Find where the given text appears and provide that cell's center as (X, Y) coordinate. 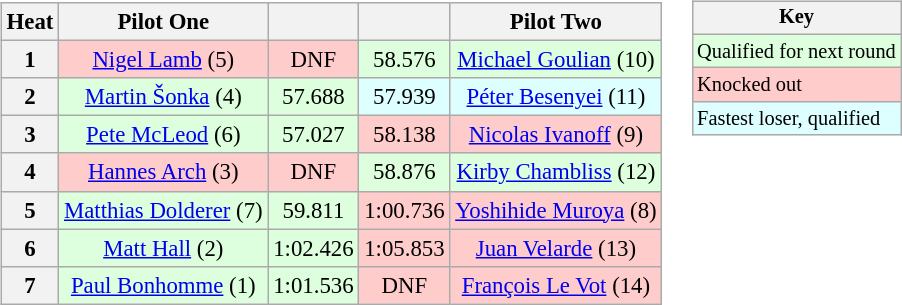
Pete McLeod (6) (164, 135)
Kirby Chambliss (12) (556, 172)
59.811 (314, 210)
Matthias Dolderer (7) (164, 210)
1:02.426 (314, 248)
1 (30, 60)
Knocked out (796, 85)
Paul Bonhomme (1) (164, 285)
Michael Goulian (10) (556, 60)
57.027 (314, 135)
Heat (30, 22)
Qualified for next round (796, 51)
Pilot One (164, 22)
2 (30, 97)
57.939 (404, 97)
4 (30, 172)
1:01.536 (314, 285)
Nicolas Ivanoff (9) (556, 135)
Fastest loser, qualified (796, 119)
Matt Hall (2) (164, 248)
Péter Besenyei (11) (556, 97)
Nigel Lamb (5) (164, 60)
Hannes Arch (3) (164, 172)
Yoshihide Muroya (8) (556, 210)
5 (30, 210)
1:05.853 (404, 248)
58.576 (404, 60)
7 (30, 285)
Pilot Two (556, 22)
58.876 (404, 172)
Martin Šonka (4) (164, 97)
François Le Vot (14) (556, 285)
57.688 (314, 97)
Juan Velarde (13) (556, 248)
58.138 (404, 135)
3 (30, 135)
Key (796, 18)
6 (30, 248)
1:00.736 (404, 210)
